Locate the cell with the specified text and output its [x, y] center coordinate. 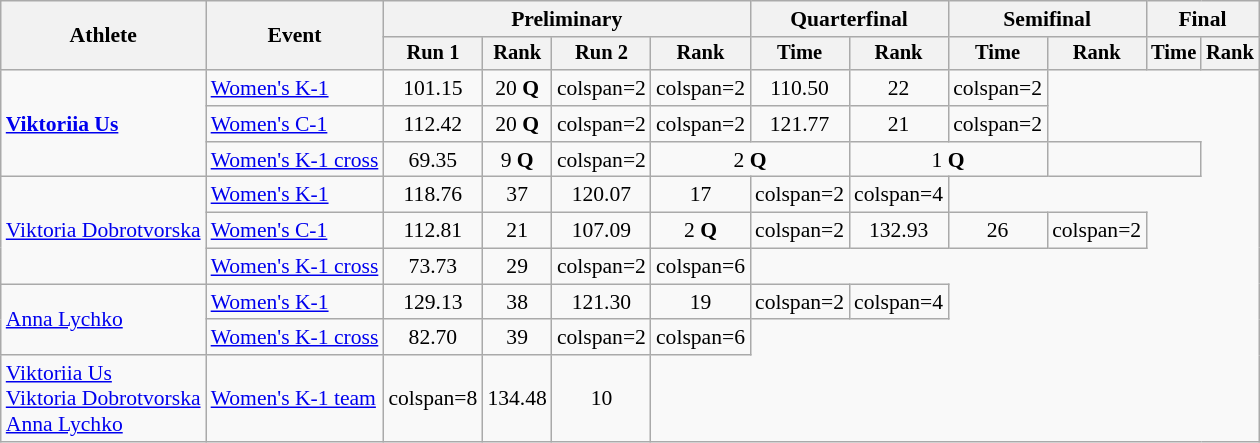
120.07 [602, 195]
118.76 [432, 195]
38 [516, 302]
134.48 [516, 398]
29 [516, 267]
Viktoriia Us [104, 124]
17 [700, 195]
101.15 [432, 88]
Athlete [104, 36]
110.50 [800, 88]
Anna Lychko [104, 320]
107.09 [602, 231]
Run 2 [602, 54]
69.35 [432, 160]
26 [998, 231]
112.42 [432, 124]
19 [700, 302]
Final [1202, 19]
132.93 [898, 231]
121.30 [602, 302]
9 Q [516, 160]
Event [295, 36]
Run 1 [432, 54]
Women's K-1 team [295, 398]
1 Q [948, 160]
129.13 [432, 302]
82.70 [432, 338]
Viktoria Dobrotvorska [104, 230]
112.81 [432, 231]
39 [516, 338]
73.73 [432, 267]
Preliminary [566, 19]
Quarterfinal [849, 19]
37 [516, 195]
22 [898, 88]
colspan=8 [432, 398]
121.77 [800, 124]
Semifinal [1047, 19]
10 [602, 398]
Viktoriia UsViktoria DobrotvorskaAnna Lychko [104, 398]
